Capture the cell that displays the provided text and extract its (x, y) central coordinate. 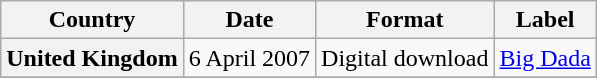
Format (405, 20)
6 April 2007 (249, 58)
Country (92, 20)
Label (545, 20)
United Kingdom (92, 58)
Big Dada (545, 58)
Date (249, 20)
Digital download (405, 58)
